From the cell containing the given text, extract its center point as [x, y] coordinate. 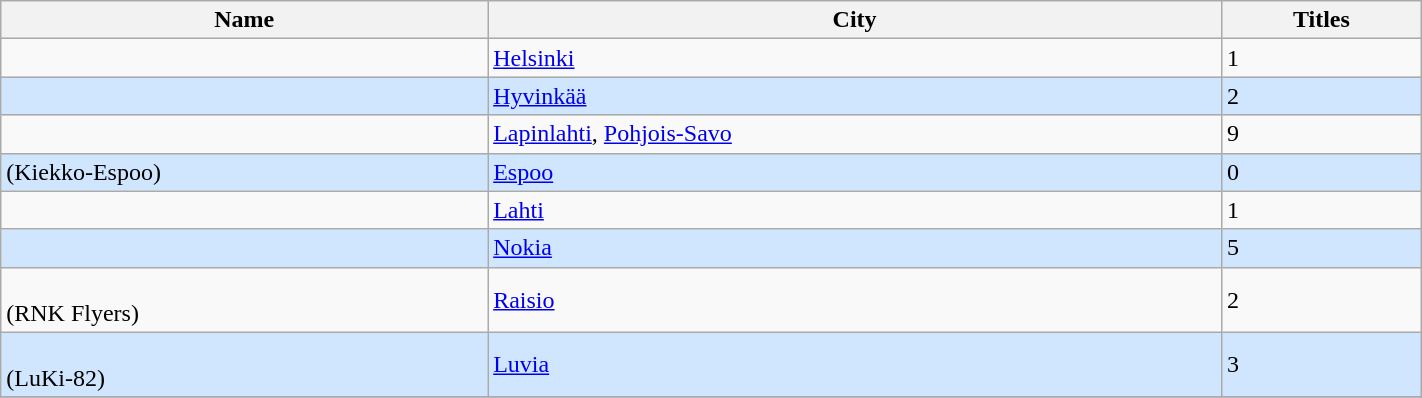
5 [1321, 248]
(Kiekko-Espoo) [244, 172]
9 [1321, 134]
Raisio [855, 300]
Lapinlahti, Pohjois-Savo [855, 134]
Lahti [855, 210]
Helsinki [855, 58]
(LuKi-82) [244, 364]
Name [244, 20]
3 [1321, 364]
Luvia [855, 364]
Hyvinkää [855, 96]
0 [1321, 172]
Titles [1321, 20]
City [855, 20]
(RNK Flyers) [244, 300]
Espoo [855, 172]
Nokia [855, 248]
